Determine the (x, y) coordinate at the center of the cell enclosing the given text.  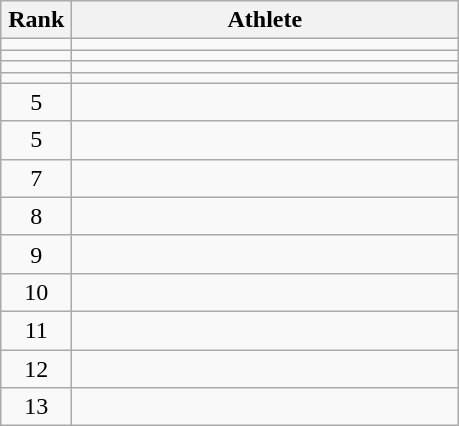
11 (36, 330)
10 (36, 292)
Rank (36, 20)
9 (36, 254)
8 (36, 216)
Athlete (265, 20)
7 (36, 178)
12 (36, 369)
13 (36, 407)
